Extract the [x, y] coordinate from the center of the cell holding the provided text.  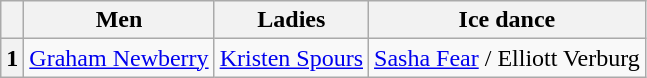
Ladies [291, 20]
Sasha Fear / Elliott Verburg [508, 58]
Graham Newberry [119, 58]
Men [119, 20]
Ice dance [508, 20]
Kristen Spours [291, 58]
1 [12, 58]
